Return [x, y] of the center of cell containing provided text 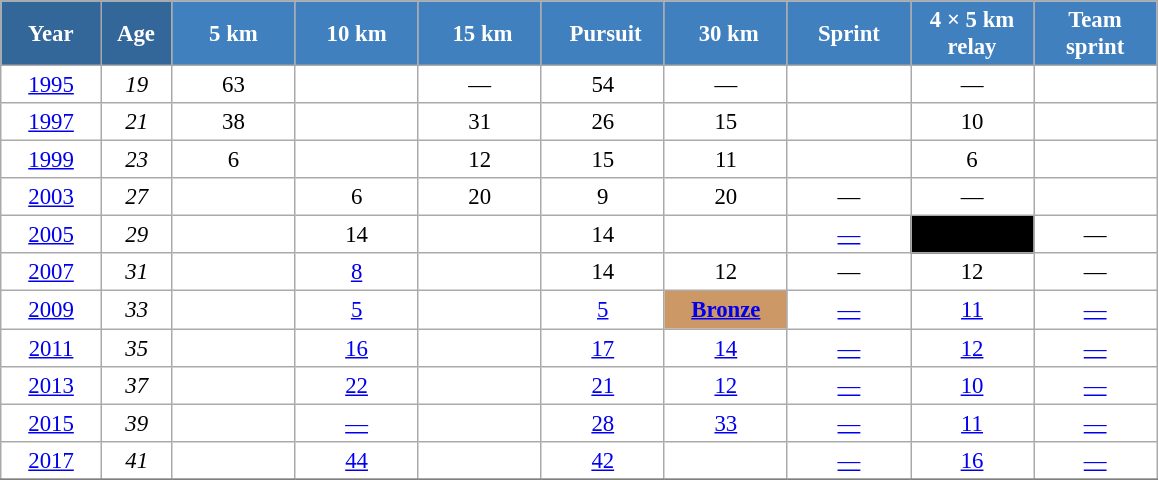
37 [136, 385]
2005 [52, 235]
4 × 5 km relay [972, 34]
9 [602, 197]
27 [136, 197]
Age [136, 34]
44 [356, 460]
Sprint [848, 34]
1995 [52, 85]
42 [602, 460]
19 [136, 85]
2007 [52, 273]
63 [234, 85]
2015 [52, 423]
2011 [52, 348]
1997 [52, 122]
39 [136, 423]
15 km [480, 34]
2013 [52, 385]
41 [136, 460]
2017 [52, 460]
22 [356, 385]
28 [602, 423]
38 [234, 122]
2009 [52, 310]
Pursuit [602, 34]
29 [136, 235]
Bronze [726, 310]
1999 [52, 160]
17 [602, 348]
54 [602, 85]
23 [136, 160]
2003 [52, 197]
35 [136, 348]
Year [52, 34]
26 [602, 122]
Team sprint [1096, 34]
8 [356, 273]
30 km [726, 34]
10 km [356, 34]
5 km [234, 34]
